Pinpoint the cell where the given text exists, returning its (X, Y) midpoint coordinate. 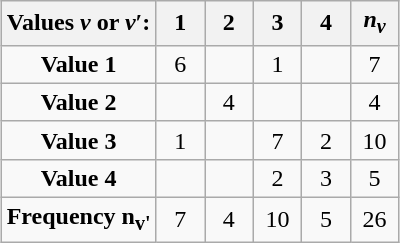
26 (374, 219)
Values v or v′: (78, 23)
Value 4 (78, 178)
Frequency nv' (78, 219)
Value 3 (78, 140)
nv (374, 23)
6 (180, 64)
Value 2 (78, 102)
Value 1 (78, 64)
